Identify which cell holds the provided text, then report its (X, Y) central coordinate. 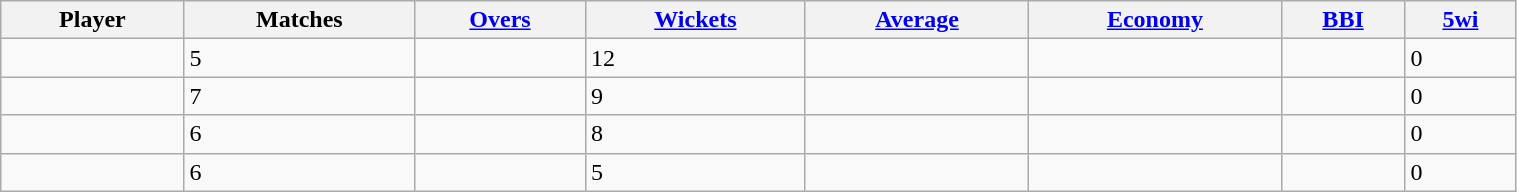
Overs (500, 20)
Player (92, 20)
7 (300, 96)
12 (695, 58)
Average (916, 20)
Matches (300, 20)
5wi (1460, 20)
9 (695, 96)
BBI (1343, 20)
8 (695, 134)
Economy (1156, 20)
Wickets (695, 20)
